Return the (x, y) coordinate for the center point of the cell that contains the specified text.  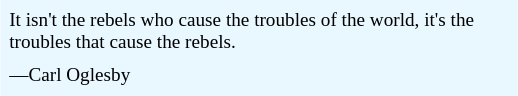
—Carl Oglesby (260, 76)
It isn't the rebels who cause the troubles of the world, it's the troubles that cause the rebels. (260, 32)
